From the cell containing the given text, extract its center point as [X, Y] coordinate. 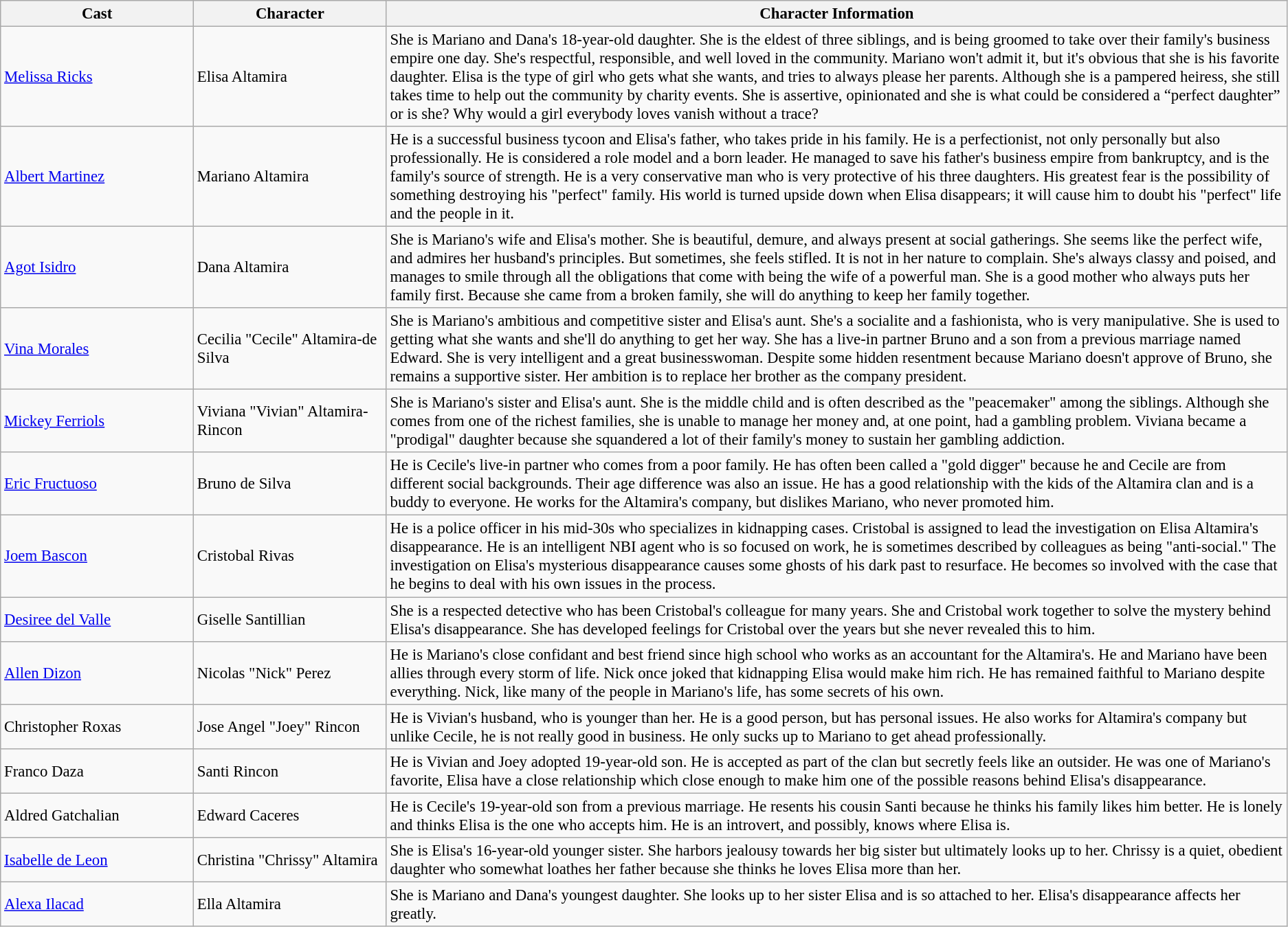
Christina "Chrissy" Altamira [290, 860]
Christopher Roxas [98, 727]
Alexa Ilacad [98, 904]
Agot Isidro [98, 268]
Dana Altamira [290, 268]
Desiree del Valle [98, 620]
Cast [98, 14]
Mickey Ferriols [98, 421]
Santi Rincon [290, 771]
Character Information [836, 14]
Edward Caceres [290, 815]
Character [290, 14]
Franco Daza [98, 771]
Cecilia "Cecile" Altamira-de Silva [290, 349]
Mariano Altamira [290, 177]
Ella Altamira [290, 904]
Albert Martinez [98, 177]
Cristobal Rivas [290, 557]
Giselle Santillian [290, 620]
Jose Angel "Joey" Rincon [290, 727]
She is Mariano and Dana's youngest daughter. She looks up to her sister Elisa and is so attached to her. Elisa's disappearance affects her greatly. [836, 904]
Allen Dizon [98, 673]
Vina Morales [98, 349]
Isabelle de Leon [98, 860]
Bruno de Silva [290, 484]
Joem Bascon [98, 557]
Eric Fructuoso [98, 484]
Viviana "Vivian" Altamira-Rincon [290, 421]
Elisa Altamira [290, 77]
Melissa Ricks [98, 77]
Nicolas "Nick" Perez [290, 673]
Aldred Gatchalian [98, 815]
